Search for the cell housing the specified text and yield its [x, y] center coordinate. 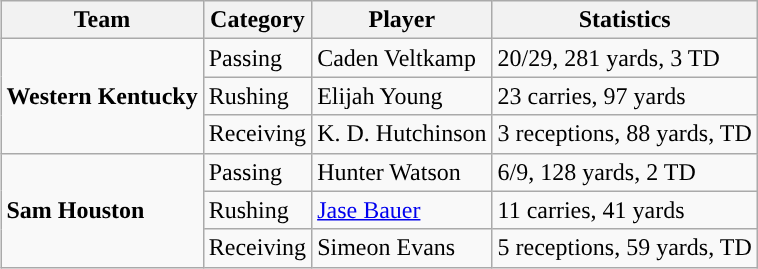
5 receptions, 59 yards, TD [624, 248]
Category [257, 20]
6/9, 128 yards, 2 TD [624, 172]
Jase Bauer [402, 210]
20/29, 281 yards, 3 TD [624, 58]
3 receptions, 88 yards, TD [624, 134]
K. D. Hutchinson [402, 134]
Sam Houston [102, 210]
Player [402, 20]
Western Kentucky [102, 96]
Simeon Evans [402, 248]
Statistics [624, 20]
Hunter Watson [402, 172]
Elijah Young [402, 96]
23 carries, 97 yards [624, 96]
11 carries, 41 yards [624, 210]
Caden Veltkamp [402, 58]
Team [102, 20]
